For the text-containing cell, return its midpoint in [x, y] coordinate format. 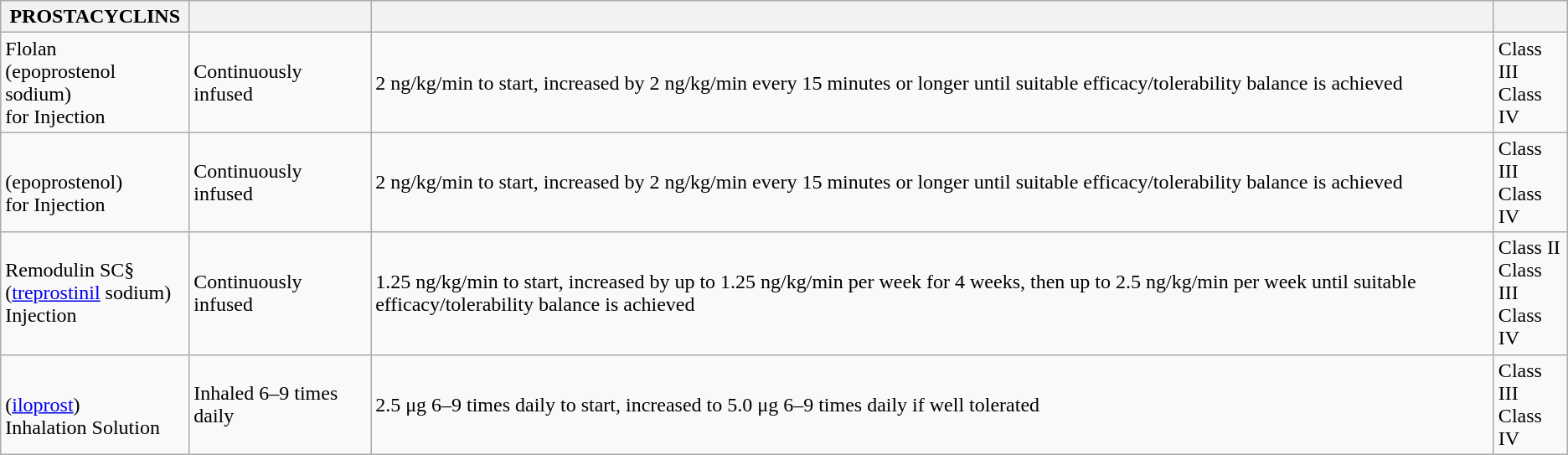
Remodulin SC§(treprostinil sodium)Injection [95, 293]
Flolan(epoprostenol sodium)for Injection [95, 82]
Class IIClass IIIClass IV [1530, 293]
PROSTACYCLINS [95, 17]
(epoprostenol)for Injection [95, 183]
Inhaled 6–9 times daily [280, 404]
(iloprost)Inhalation Solution [95, 404]
2.5 μg 6–9 times daily to start, increased to 5.0 μg 6–9 times daily if well tolerated [933, 404]
